For the text-containing cell, return its midpoint in (X, Y) coordinate format. 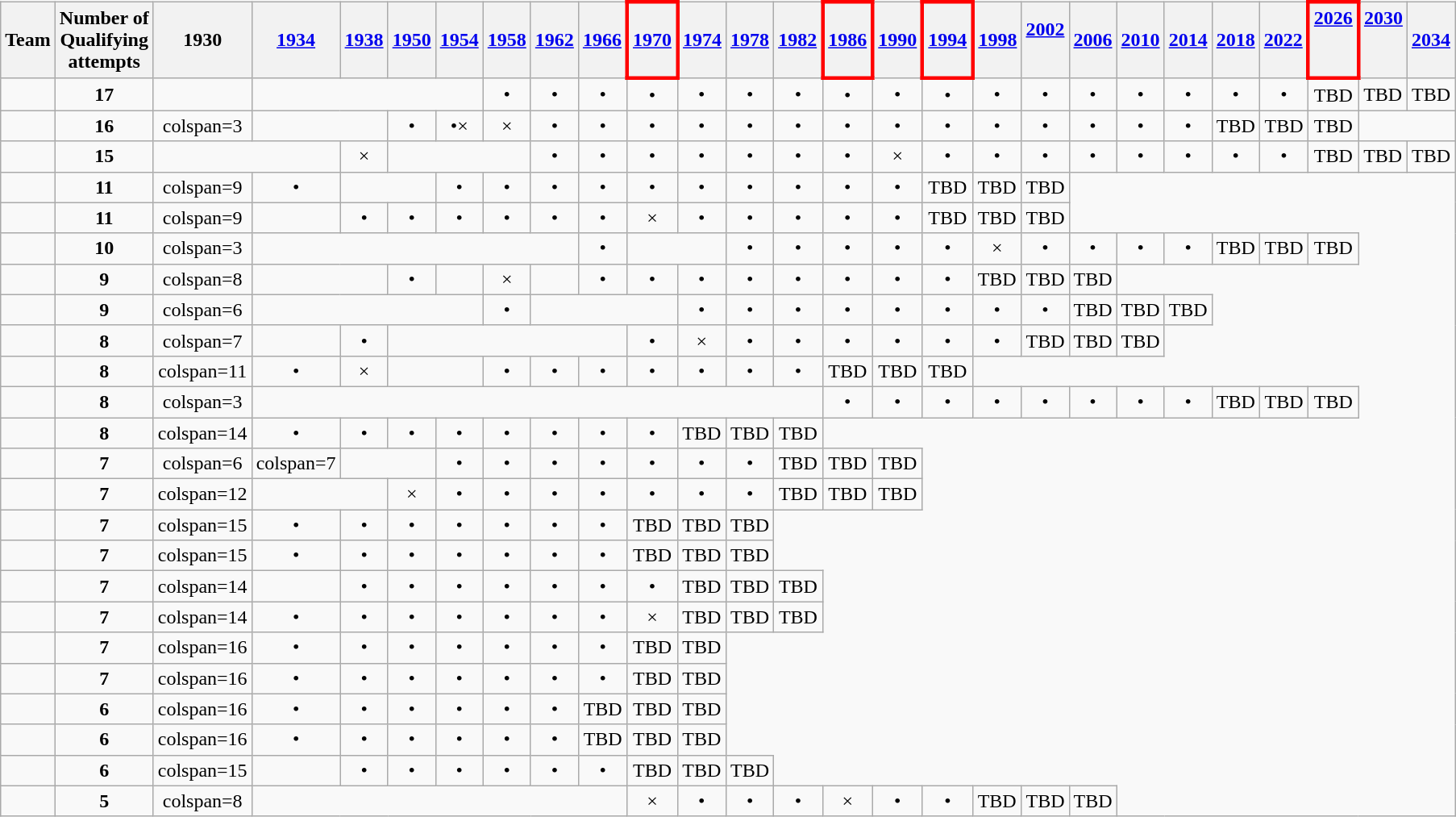
2010 (1140, 40)
colspan=12 (202, 494)
1982 (798, 40)
1994 (947, 40)
1958 (506, 40)
1966 (603, 40)
1974 (701, 40)
Team (28, 40)
15 (104, 156)
1934 (296, 40)
1950 (411, 40)
5 (104, 801)
Number of Qualifyingattempts (104, 40)
2034 (1430, 40)
2026 (1333, 40)
2030 (1383, 40)
1954 (460, 40)
colspan=11 (202, 371)
17 (104, 94)
•× (460, 126)
2002 (1045, 40)
1938 (364, 40)
2014 (1188, 40)
1970 (652, 40)
10 (104, 248)
2018 (1235, 40)
1930 (202, 40)
1978 (750, 40)
1986 (847, 40)
1990 (897, 40)
2006 (1093, 40)
2022 (1283, 40)
1998 (996, 40)
1962 (555, 40)
16 (104, 126)
